Output the [X, Y] coordinate of the center of the cell containing the given text.  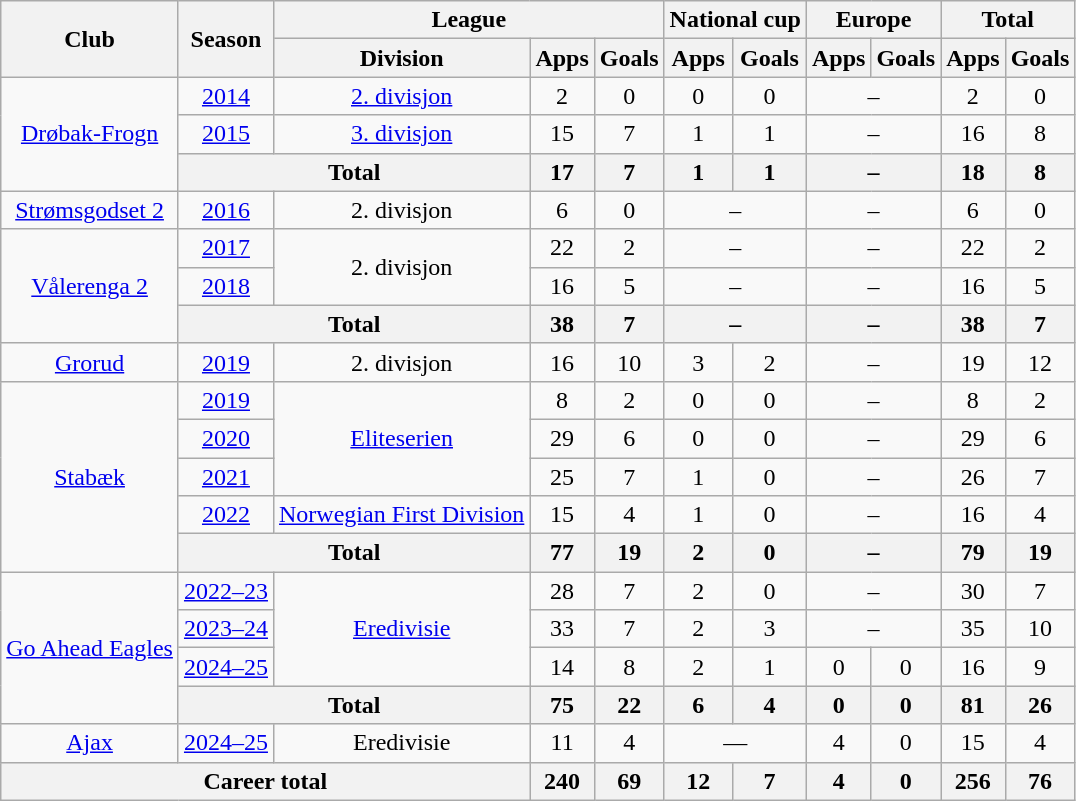
Grorud [90, 362]
Norwegian First Division [401, 515]
33 [562, 629]
25 [562, 477]
National cup [735, 20]
9 [1040, 667]
Club [90, 39]
2022 [226, 515]
2018 [226, 286]
35 [973, 629]
Drøbak-Frogn [90, 134]
30 [973, 591]
18 [973, 172]
Career total [266, 781]
Europe [873, 20]
77 [562, 553]
Eliteserien [401, 438]
Division [401, 58]
69 [629, 781]
256 [973, 781]
— [735, 743]
11 [562, 743]
3. divisjon [401, 134]
Ajax [90, 743]
2014 [226, 96]
2020 [226, 438]
240 [562, 781]
17 [562, 172]
Go Ahead Eagles [90, 648]
2017 [226, 248]
81 [973, 705]
Strømsgodset 2 [90, 210]
Stabæk [90, 476]
76 [1040, 781]
League [468, 20]
2021 [226, 477]
28 [562, 591]
2016 [226, 210]
Season [226, 39]
2023–24 [226, 629]
Vålerenga 2 [90, 286]
75 [562, 705]
14 [562, 667]
2022–23 [226, 591]
79 [973, 553]
2015 [226, 134]
